Pinpoint the cell where the given text exists, returning its [x, y] midpoint coordinate. 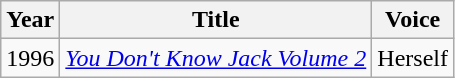
Title [216, 20]
Year [30, 20]
1996 [30, 58]
You Don't Know Jack Volume 2 [216, 58]
Herself [413, 58]
Voice [413, 20]
